For the text-containing cell, return its midpoint in [X, Y] coordinate format. 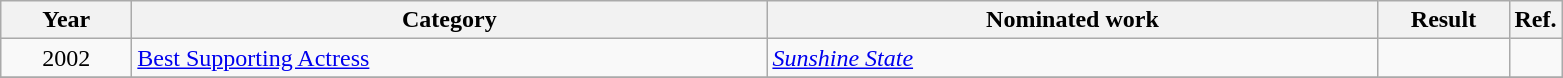
Result [1444, 20]
Sunshine State [1072, 58]
2002 [66, 58]
Category [450, 20]
Best Supporting Actress [450, 58]
Nominated work [1072, 20]
Year [66, 20]
Ref. [1536, 20]
